Provide the [X, Y] coordinate of the cell's center where the given text is located.  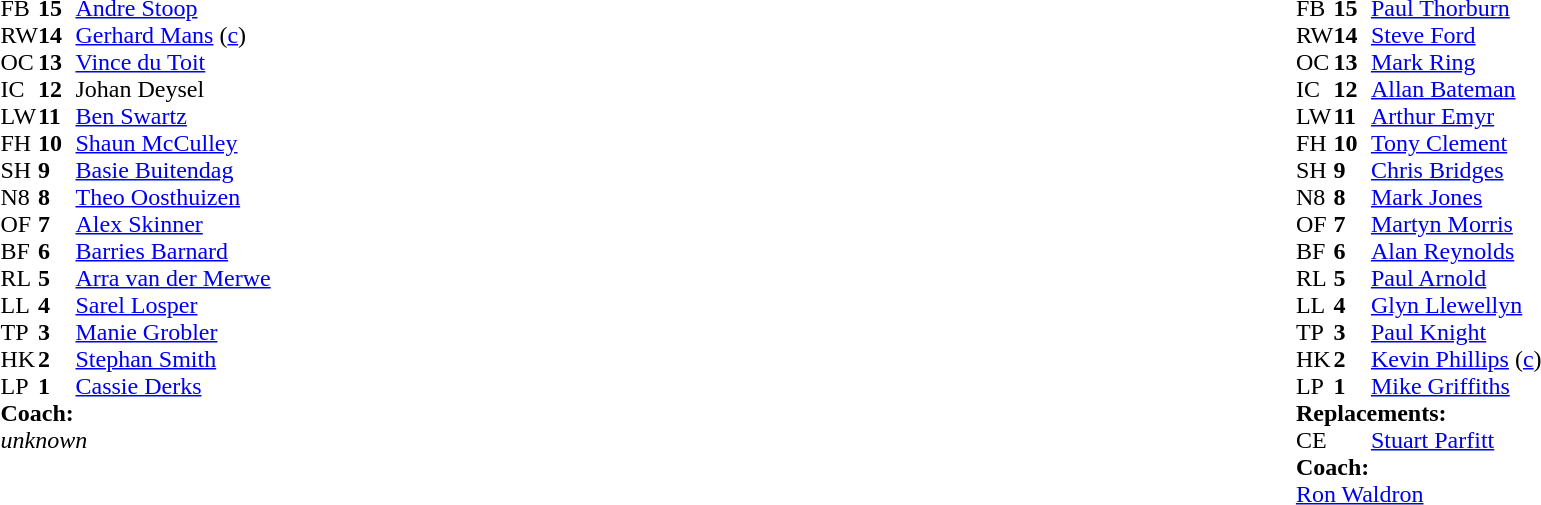
Vince du Toit [174, 62]
Arra van der Merwe [174, 278]
Gerhard Mans (c) [174, 36]
Shaun McCulley [174, 144]
Alex Skinner [174, 224]
Ben Swartz [174, 116]
Manie Grobler [174, 332]
Barries Barnard [174, 252]
Stephan Smith [174, 360]
Cassie Derks [174, 386]
Johan Deysel [174, 90]
unknown [135, 440]
Sarel Losper [174, 306]
CE [1315, 440]
Theo Oosthuizen [174, 198]
Basie Buitendag [174, 170]
Coach: [135, 414]
